From the cell containing the given text, extract its center point as [X, Y] coordinate. 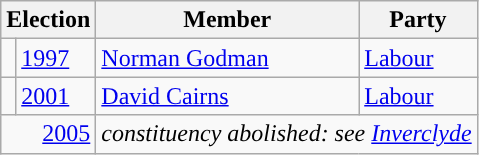
Election [48, 20]
2005 [48, 134]
2001 [56, 96]
David Cairns [228, 96]
1997 [56, 58]
Member [228, 20]
constituency abolished: see Inverclyde [286, 134]
Party [418, 20]
Norman Godman [228, 58]
